Detect which cell encompasses the target text, then output its (x, y) center coordinate. 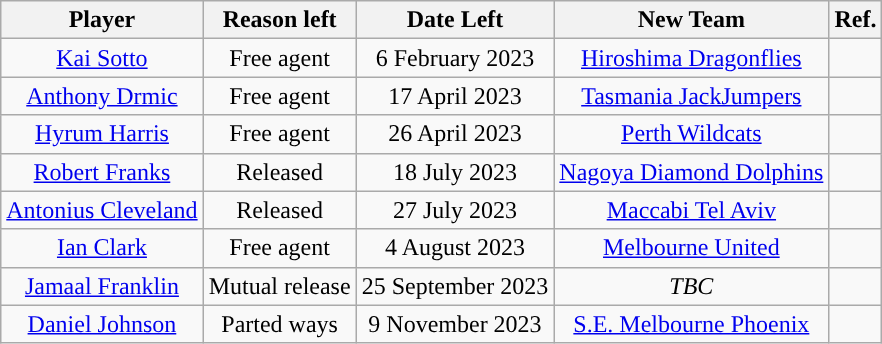
Robert Franks (102, 172)
Player (102, 20)
Jamaal Franklin (102, 286)
4 August 2023 (455, 248)
Date Left (455, 20)
New Team (692, 20)
17 April 2023 (455, 96)
Perth Wildcats (692, 134)
Melbourne United (692, 248)
S.E. Melbourne Phoenix (692, 324)
25 September 2023 (455, 286)
Maccabi Tel Aviv (692, 210)
Daniel Johnson (102, 324)
6 February 2023 (455, 58)
Mutual release (280, 286)
Reason left (280, 20)
Tasmania JackJumpers (692, 96)
18 July 2023 (455, 172)
Ian Clark (102, 248)
Hyrum Harris (102, 134)
Nagoya Diamond Dolphins (692, 172)
Hiroshima Dragonflies (692, 58)
27 July 2023 (455, 210)
Antonius Cleveland (102, 210)
Ref. (856, 20)
Kai Sotto (102, 58)
TBC (692, 286)
Parted ways (280, 324)
Anthony Drmic (102, 96)
26 April 2023 (455, 134)
9 November 2023 (455, 324)
